Return [x, y] of the center of cell containing provided text 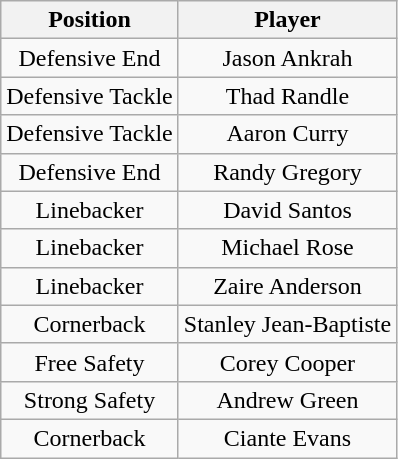
Position [90, 20]
Jason Ankrah [287, 58]
Stanley Jean-Baptiste [287, 324]
Corey Cooper [287, 362]
David Santos [287, 210]
Zaire Anderson [287, 286]
Thad Randle [287, 96]
Randy Gregory [287, 172]
Aaron Curry [287, 134]
Andrew Green [287, 400]
Player [287, 20]
Free Safety [90, 362]
Strong Safety [90, 400]
Michael Rose [287, 248]
Ciante Evans [287, 438]
